Determine the [X, Y] coordinate at the center of the cell enclosing the given text.  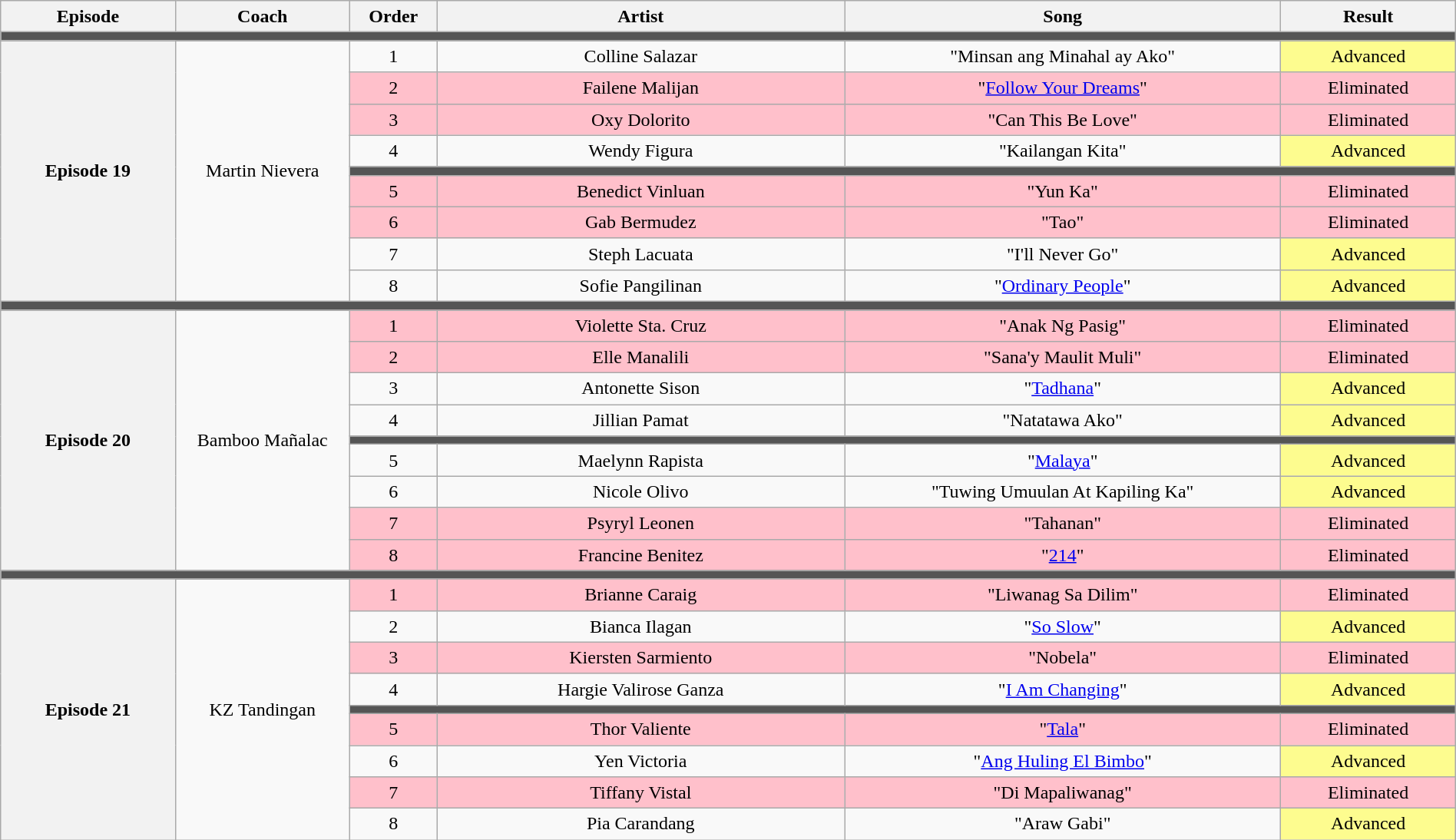
Antonette Sison [640, 389]
"I'll Never Go" [1063, 253]
Kiersten Sarmiento [640, 657]
"Ang Huling El Bimbo" [1063, 760]
Yen Victoria [640, 760]
Wendy Figura [640, 150]
"Tao" [1063, 223]
"Malaya" [1063, 461]
"Natatawa Ako" [1063, 421]
KZ Tandingan [263, 709]
Failene Malijan [640, 88]
Gab Bermudez [640, 223]
Episode 19 [88, 171]
"Minsan ang Minahal ay Ako" [1063, 57]
Brianne Caraig [640, 594]
"Nobela" [1063, 657]
Episode 20 [88, 441]
"214" [1063, 554]
"Tadhana" [1063, 389]
Steph Lacuata [640, 253]
Tiffany Vistal [640, 792]
Benedict Vinluan [640, 190]
Francine Benitez [640, 554]
"Di Mapaliwanag" [1063, 792]
Result [1368, 17]
Hargie Valirose Ganza [640, 690]
Bamboo Mañalac [263, 441]
Artist [640, 17]
"Anak Ng Pasig" [1063, 326]
"Follow Your Dreams" [1063, 88]
Elle Manalili [640, 358]
"Can This Be Love" [1063, 120]
Psyryl Leonen [640, 524]
"Liwanag Sa Dilim" [1063, 594]
Sofie Pangilinan [640, 286]
"I Am Changing" [1063, 690]
Order [393, 17]
"Tala" [1063, 729]
Episode 21 [88, 709]
Colline Salazar [640, 57]
"Araw Gabi" [1063, 825]
"Tahanan" [1063, 524]
"Tuwing Umuulan At Kapiling Ka" [1063, 491]
Song [1063, 17]
Maelynn Rapista [640, 461]
Oxy Dolorito [640, 120]
"Kailangan Kita" [1063, 150]
Jillian Pamat [640, 421]
Thor Valiente [640, 729]
"So Slow" [1063, 627]
"Ordinary People" [1063, 286]
Episode [88, 17]
Coach [263, 17]
Violette Sta. Cruz [640, 326]
Bianca Ilagan [640, 627]
Pia Carandang [640, 825]
Nicole Olivo [640, 491]
Martin Nievera [263, 171]
"Yun Ka" [1063, 190]
"Sana'y Maulit Muli" [1063, 358]
